Find where the given text appears and provide that cell's center as [x, y] coordinate. 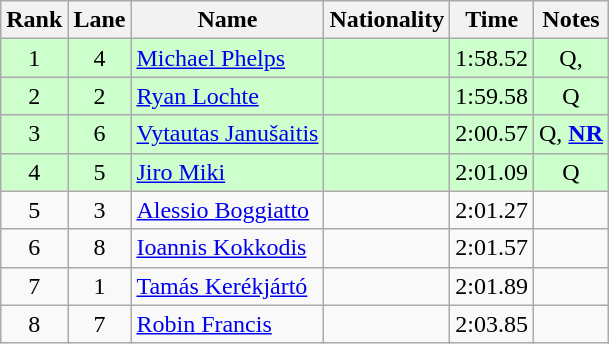
2:03.85 [492, 324]
2:01.57 [492, 248]
Jiro Miki [228, 172]
Vytautas Janušaitis [228, 134]
1:59.58 [492, 96]
Rank [34, 20]
Nationality [387, 20]
Time [492, 20]
Q, NR [570, 134]
2:01.09 [492, 172]
Tamás Kerékjártó [228, 286]
Q, [570, 58]
2:00.57 [492, 134]
Ioannis Kokkodis [228, 248]
Michael Phelps [228, 58]
Ryan Lochte [228, 96]
Notes [570, 20]
2:01.27 [492, 210]
Lane [100, 20]
1:58.52 [492, 58]
2:01.89 [492, 286]
Name [228, 20]
Robin Francis [228, 324]
Alessio Boggiatto [228, 210]
